For the text-containing cell, return its midpoint in (X, Y) coordinate format. 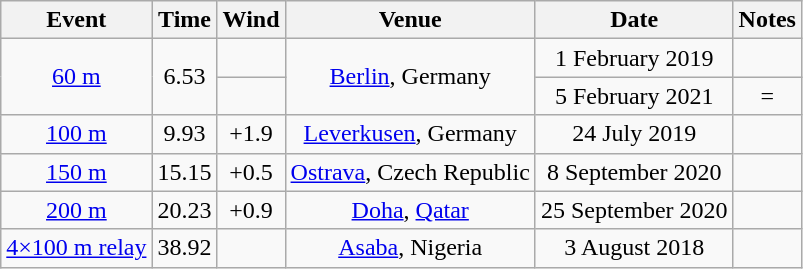
+1.9 (251, 134)
Ostrava, Czech Republic (410, 172)
60 m (76, 77)
5 February 2021 (634, 96)
+0.5 (251, 172)
25 September 2020 (634, 210)
38.92 (184, 248)
Doha, Qatar (410, 210)
150 m (76, 172)
+0.9 (251, 210)
Wind (251, 20)
Venue (410, 20)
9.93 (184, 134)
Event (76, 20)
Leverkusen, Germany (410, 134)
15.15 (184, 172)
6.53 (184, 77)
Notes (767, 20)
200 m (76, 210)
1 February 2019 (634, 58)
4×100 m relay (76, 248)
Date (634, 20)
24 July 2019 (634, 134)
100 m (76, 134)
Berlin, Germany (410, 77)
= (767, 96)
20.23 (184, 210)
8 September 2020 (634, 172)
Time (184, 20)
Asaba, Nigeria (410, 248)
3 August 2018 (634, 248)
